Find where the given text appears and provide that cell's center as [x, y] coordinate. 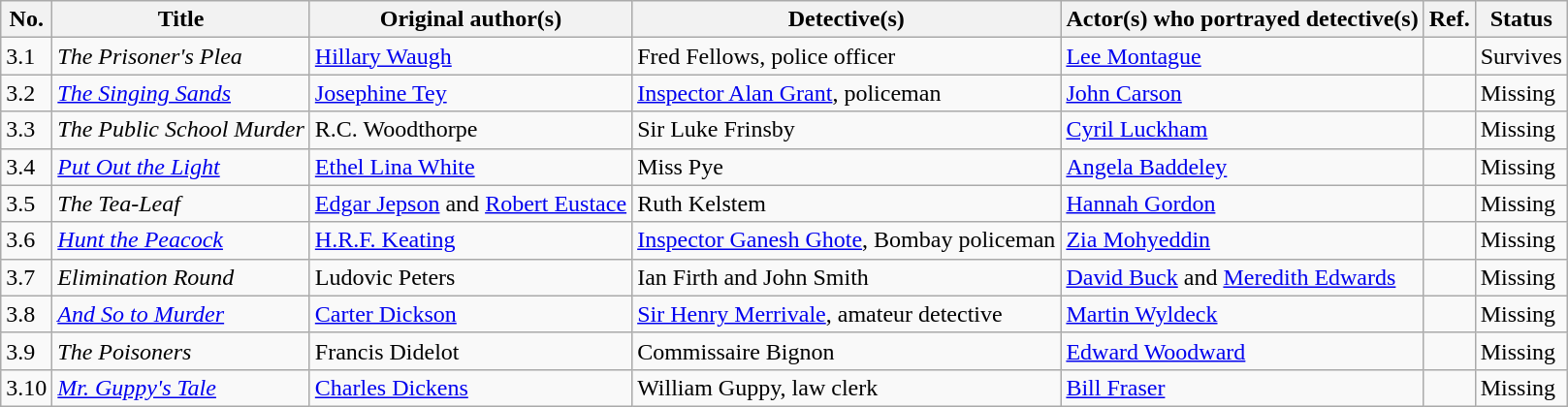
Title [180, 19]
David Buck and Meredith Edwards [1242, 277]
Ludovic Peters [470, 277]
Josephine Tey [470, 93]
Commissaire Bignon [847, 351]
3.7 [27, 277]
Inspector Ganesh Ghote, Bombay policeman [847, 240]
Ian Firth and John Smith [847, 277]
3.8 [27, 314]
Charles Dickens [470, 388]
Fred Fellows, police officer [847, 56]
William Guppy, law clerk [847, 388]
3.1 [27, 56]
The Public School Murder [180, 130]
No. [27, 19]
Miss Pye [847, 167]
Ethel Lina White [470, 167]
3.2 [27, 93]
Original author(s) [470, 19]
3.5 [27, 203]
Hillary Waugh [470, 56]
The Tea-Leaf [180, 203]
Zia Mohyeddin [1242, 240]
3.3 [27, 130]
H.R.F. Keating [470, 240]
3.9 [27, 351]
Elimination Round [180, 277]
Survives [1520, 56]
The Poisoners [180, 351]
Carter Dickson [470, 314]
Mr. Guppy's Tale [180, 388]
Bill Fraser [1242, 388]
Lee Montague [1242, 56]
Detective(s) [847, 19]
Hunt the Peacock [180, 240]
Inspector Alan Grant, policeman [847, 93]
Ruth Kelstem [847, 203]
Put Out the Light [180, 167]
Francis Didelot [470, 351]
Martin Wyldeck [1242, 314]
Ref. [1449, 19]
Status [1520, 19]
3.10 [27, 388]
Hannah Gordon [1242, 203]
Angela Baddeley [1242, 167]
3.4 [27, 167]
The Prisoner's Plea [180, 56]
Sir Henry Merrivale, amateur detective [847, 314]
Edward Woodward [1242, 351]
John Carson [1242, 93]
R.C. Woodthorpe [470, 130]
3.6 [27, 240]
Edgar Jepson and Robert Eustace [470, 203]
Cyril Luckham [1242, 130]
And So to Murder [180, 314]
Sir Luke Frinsby [847, 130]
The Singing Sands [180, 93]
Actor(s) who portrayed detective(s) [1242, 19]
